Identify which cell holds the provided text, then report its [x, y] central coordinate. 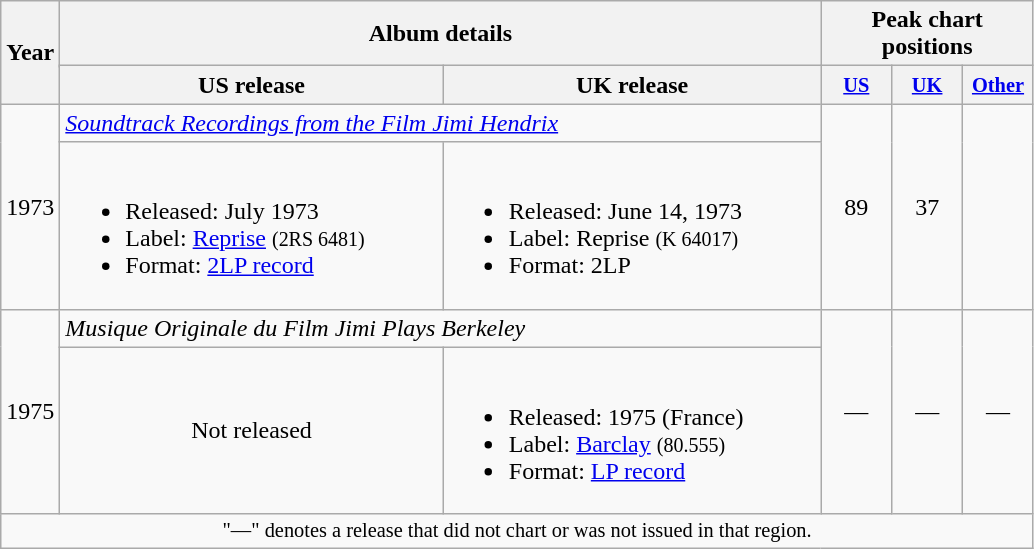
Released: June 14, 1973Label: Reprise (K 64017)Format: 2LP [632, 226]
Soundtrack Recordings from the Film Jimi Hendrix [440, 123]
"—" denotes a release that did not chart or was not issued in that region. [518, 531]
Released: July 1973Label: Reprise (2RS 6481)Format: 2LP record [252, 226]
US release [252, 85]
89 [856, 206]
Other [998, 85]
US [856, 85]
Not released [252, 430]
Year [30, 52]
37 [928, 206]
UK [928, 85]
UK release [632, 85]
Musique Originale du Film Jimi Plays Berkeley [440, 328]
Released: 1975 (France)Label: Barclay (80.555)Format: LP record [632, 430]
1973 [30, 206]
Album details [440, 34]
1975 [30, 412]
Peak chart positions [928, 34]
